Extract the (x, y) coordinate from the center of the cell holding the provided text.  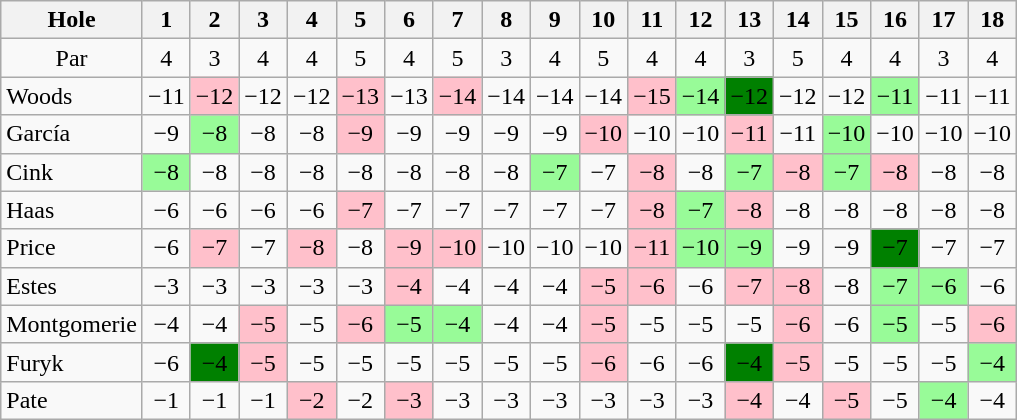
2 (214, 20)
Furyk (72, 362)
16 (896, 20)
1 (166, 20)
11 (652, 20)
Cink (72, 172)
Haas (72, 210)
14 (798, 20)
18 (992, 20)
17 (944, 20)
Montgomerie (72, 324)
15 (846, 20)
Woods (72, 96)
Pate (72, 400)
6 (410, 20)
Price (72, 248)
−15 (652, 96)
García (72, 134)
Par (72, 58)
12 (700, 20)
13 (750, 20)
10 (604, 20)
Hole (72, 20)
9 (554, 20)
8 (506, 20)
7 (458, 20)
Estes (72, 286)
